Search for the cell housing the specified text and yield its (x, y) center coordinate. 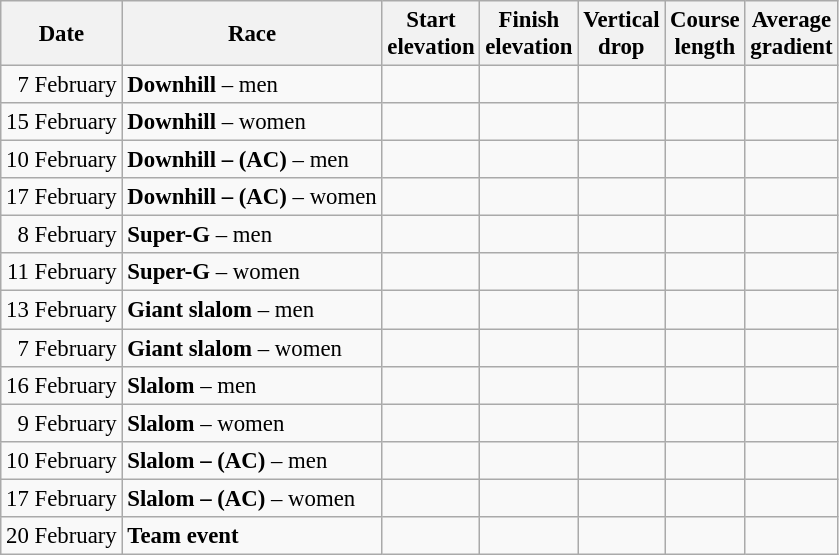
Slalom – men (252, 385)
20 February (62, 536)
13 February (62, 310)
15 February (62, 122)
Race (252, 34)
Team event (252, 536)
Downhill – (AC) – women (252, 197)
Verticaldrop (622, 34)
11 February (62, 273)
Date (62, 34)
Giant slalom – men (252, 310)
Giant slalom – women (252, 348)
Finishelevation (529, 34)
Slalom – (AC) – women (252, 498)
16 February (62, 385)
Downhill – (AC) – men (252, 160)
8 February (62, 235)
Slalom – (AC) – men (252, 460)
Downhill – men (252, 85)
Startelevation (431, 34)
Averagegradient (792, 34)
Slalom – women (252, 423)
Courselength (705, 34)
Super-G – men (252, 235)
9 February (62, 423)
Downhill – women (252, 122)
Super-G – women (252, 273)
